Return (x, y) of the center of cell containing provided text 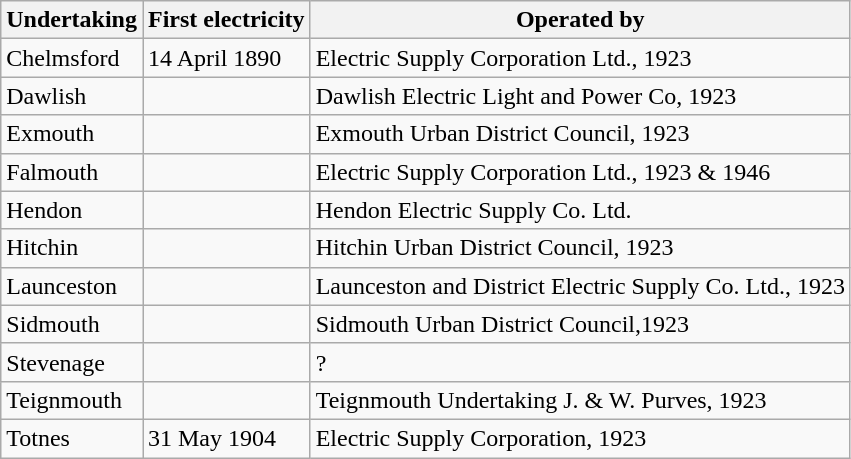
Stevenage (72, 362)
Teignmouth Undertaking J. & W. Purves, 1923 (580, 400)
Totnes (72, 438)
First electricity (226, 20)
Hitchin (72, 248)
Hendon (72, 210)
14 April 1890 (226, 58)
Sidmouth (72, 324)
Operated by (580, 20)
Launceston (72, 286)
Exmouth Urban District Council, 1923 (580, 134)
Falmouth (72, 172)
Hitchin Urban District Council, 1923 (580, 248)
Sidmouth Urban District Council,1923 (580, 324)
Electric Supply Corporation Ltd., 1923 & 1946 (580, 172)
Dawlish (72, 96)
31 May 1904 (226, 438)
Launceston and District Electric Supply Co. Ltd., 1923 (580, 286)
Undertaking (72, 20)
Electric Supply Corporation Ltd., 1923 (580, 58)
Electric Supply Corporation, 1923 (580, 438)
Chelmsford (72, 58)
Exmouth (72, 134)
? (580, 362)
Teignmouth (72, 400)
Hendon Electric Supply Co. Ltd. (580, 210)
Dawlish Electric Light and Power Co, 1923 (580, 96)
